Find where the given text appears and provide that cell's center as [X, Y] coordinate. 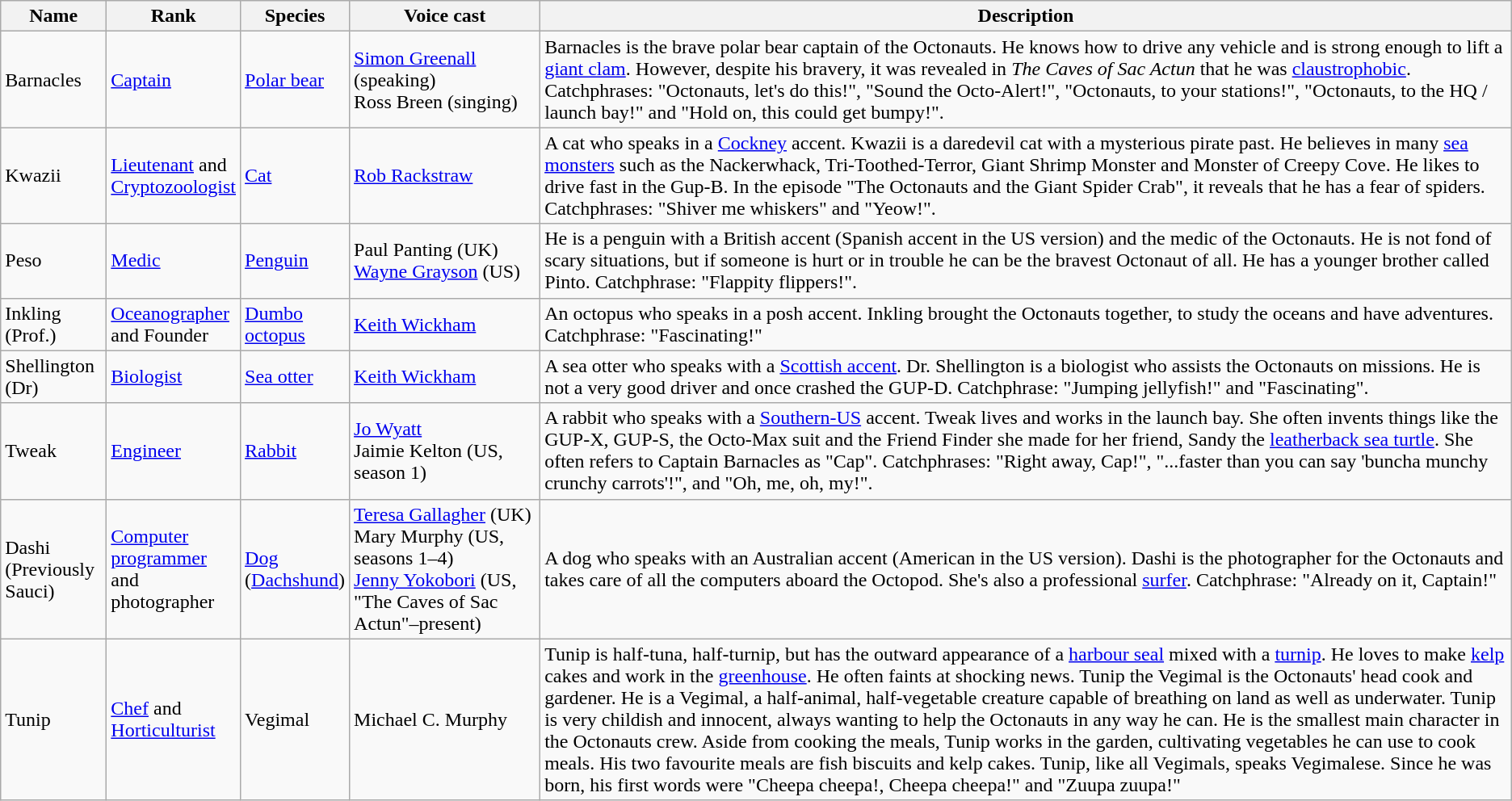
Penguin [296, 261]
Sea otter [296, 376]
Jo WyattJaimie Kelton (US, season 1) [445, 451]
Shellington (Dr) [53, 376]
Michael C. Murphy [445, 719]
Voice cast [445, 16]
Inkling (Prof.) [53, 325]
Description [1026, 16]
Peso [53, 261]
Tunip [53, 719]
Chef and Horticulturist [174, 719]
Oceanographer and Founder [174, 325]
Tweak [53, 451]
Cat [296, 176]
Lieutenant and Cryptozoologist [174, 176]
Biologist [174, 376]
Kwazii [53, 176]
Computer programmer and photographer [174, 568]
An octopus who speaks in a posh accent. Inkling brought the Octonauts together, to study the oceans and have adventures. Catchphrase: "Fascinating!" [1026, 325]
Medic [174, 261]
Simon Greenall (speaking)Ross Breen (singing) [445, 79]
Rabbit [296, 451]
Barnacles [53, 79]
Captain [174, 79]
Dumbo octopus [296, 325]
Rob Rackstraw [445, 176]
Dog (Dachshund) [296, 568]
Polar bear [296, 79]
Paul Panting (UK)Wayne Grayson (US) [445, 261]
Species [296, 16]
Vegimal [296, 719]
Dashi (Previously Sauci) [53, 568]
Name [53, 16]
Rank [174, 16]
Teresa Gallagher (UK)Mary Murphy (US, seasons 1–4)Jenny Yokobori (US, "The Caves of Sac Actun"–present) [445, 568]
Engineer [174, 451]
